Locate the cell with the specified text and output its [X, Y] center coordinate. 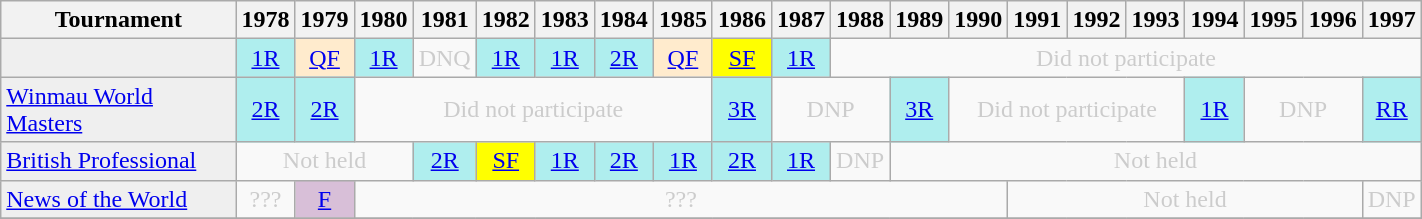
1979 [324, 20]
Tournament [118, 20]
1992 [1096, 20]
1986 [742, 20]
1987 [802, 20]
1994 [1214, 20]
1993 [1156, 20]
1991 [1038, 20]
DNQ [444, 58]
Winmau World Masters [118, 110]
British Professional [118, 161]
1980 [384, 20]
1996 [1332, 20]
1988 [860, 20]
News of the World [118, 199]
1982 [506, 20]
1995 [1274, 20]
1990 [978, 20]
1997 [1392, 20]
1981 [444, 20]
F [324, 199]
1978 [266, 20]
1983 [564, 20]
RR [1392, 110]
1984 [624, 20]
1989 [920, 20]
1985 [682, 20]
